Detect which cell encompasses the target text, then output its (x, y) center coordinate. 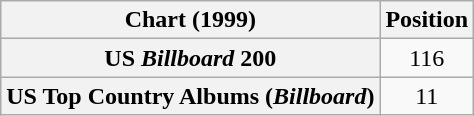
11 (427, 96)
US Billboard 200 (190, 58)
US Top Country Albums (Billboard) (190, 96)
Position (427, 20)
Chart (1999) (190, 20)
116 (427, 58)
